Determine the (X, Y) coordinate at the center of the cell enclosing the given text.  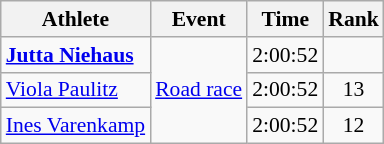
Rank (354, 19)
12 (354, 126)
Viola Paulitz (76, 90)
13 (354, 90)
Jutta Niehaus (76, 55)
Event (198, 19)
Ines Varenkamp (76, 126)
Road race (198, 90)
Time (285, 19)
Athlete (76, 19)
